Locate the cell with the specified text and output its [x, y] center coordinate. 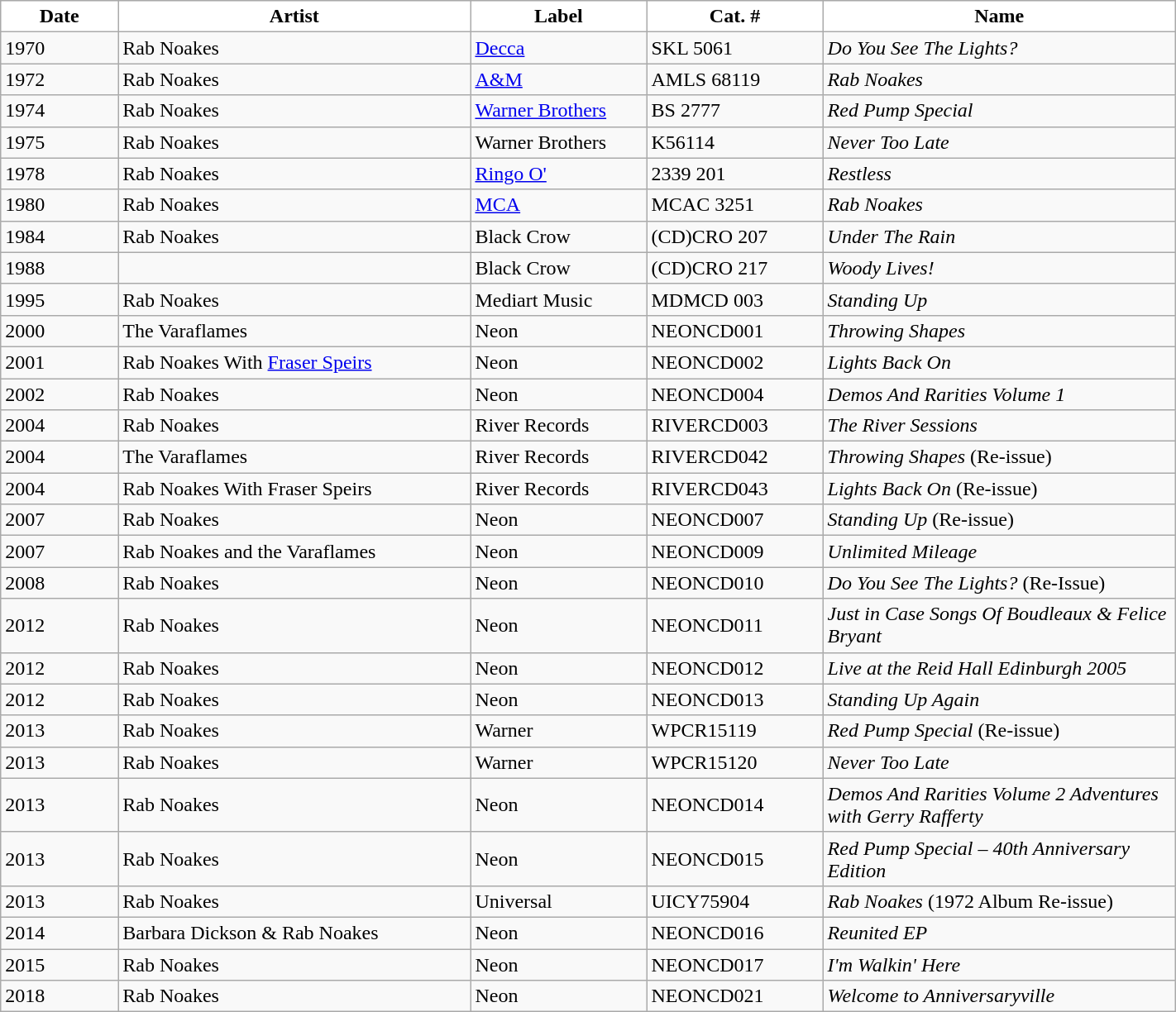
Rab Noakes and the Varaflames [294, 551]
2339 201 [734, 174]
2015 [60, 965]
Just in Case Songs Of Boudleaux & Felice Bryant [999, 625]
NEONCD001 [734, 331]
1970 [60, 48]
Woody Lives! [999, 268]
2014 [60, 933]
Date [60, 17]
BS 2777 [734, 111]
WPCR15119 [734, 731]
(CD)CRO 217 [734, 268]
NEONCD014 [734, 805]
Ringo O' [559, 174]
NEONCD012 [734, 668]
K56114 [734, 142]
Do You See The Lights? [999, 48]
The River Sessions [999, 426]
2018 [60, 996]
1980 [60, 205]
2001 [60, 362]
Standing Up Again [999, 699]
RIVERCD042 [734, 457]
Universal [559, 901]
Mediart Music [559, 299]
WPCR15120 [734, 762]
1984 [60, 236]
NEONCD016 [734, 933]
Standing Up [999, 299]
Lights Back On [999, 362]
1988 [60, 268]
Name [999, 17]
1995 [60, 299]
Restless [999, 174]
Rab Noakes (1972 Album Re-issue) [999, 901]
Red Pump Special – 40th Anniversary Edition [999, 858]
Throwing Shapes (Re-issue) [999, 457]
Barbara Dickson & Rab Noakes [294, 933]
1978 [60, 174]
Throwing Shapes [999, 331]
Do You See The Lights? (Re-Issue) [999, 583]
Demos And Rarities Volume 1 [999, 394]
NEONCD015 [734, 858]
2008 [60, 583]
Label [559, 17]
NEONCD021 [734, 996]
MCAC 3251 [734, 205]
Welcome to Anniversaryville [999, 996]
NEONCD002 [734, 362]
RIVERCD043 [734, 489]
NEONCD013 [734, 699]
Decca [559, 48]
Red Pump Special [999, 111]
NEONCD007 [734, 520]
I'm Walkin' Here [999, 965]
Live at the Reid Hall Edinburgh 2005 [999, 668]
MDMCD 003 [734, 299]
RIVERCD003 [734, 426]
Under The Rain [999, 236]
(CD)CRO 207 [734, 236]
Demos And Rarities Volume 2 Adventures with Gerry Rafferty [999, 805]
1975 [60, 142]
1974 [60, 111]
1972 [60, 79]
NEONCD010 [734, 583]
A&M [559, 79]
Red Pump Special (Re-issue) [999, 731]
NEONCD009 [734, 551]
Lights Back On (Re-issue) [999, 489]
NEONCD017 [734, 965]
Standing Up (Re-issue) [999, 520]
Artist [294, 17]
Unlimited Mileage [999, 551]
NEONCD011 [734, 625]
UICY75904 [734, 901]
2000 [60, 331]
Cat. # [734, 17]
Reunited EP [999, 933]
MCA [559, 205]
2002 [60, 394]
SKL 5061 [734, 48]
NEONCD004 [734, 394]
AMLS 68119 [734, 79]
